Return [X, Y] of the center of cell containing provided text 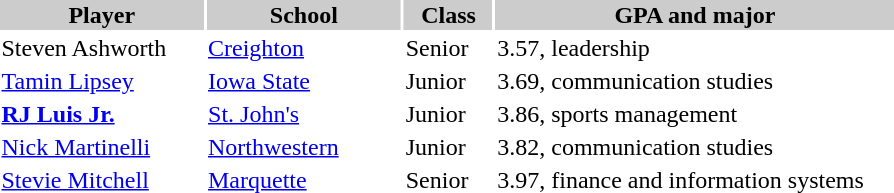
GPA and major [695, 15]
Class [448, 15]
3.69, communication studies [695, 81]
Iowa State [304, 81]
3.86, sports management [695, 114]
Player [102, 15]
Tamin Lipsey [102, 81]
Steven Ashworth [102, 48]
Creighton [304, 48]
RJ Luis Jr. [102, 114]
School [304, 15]
3.82, communication studies [695, 147]
Nick Martinelli [102, 147]
St. John's [304, 114]
3.57, leadership [695, 48]
Northwestern [304, 147]
Senior [448, 48]
